Identify which cell holds the provided text, then report its (X, Y) central coordinate. 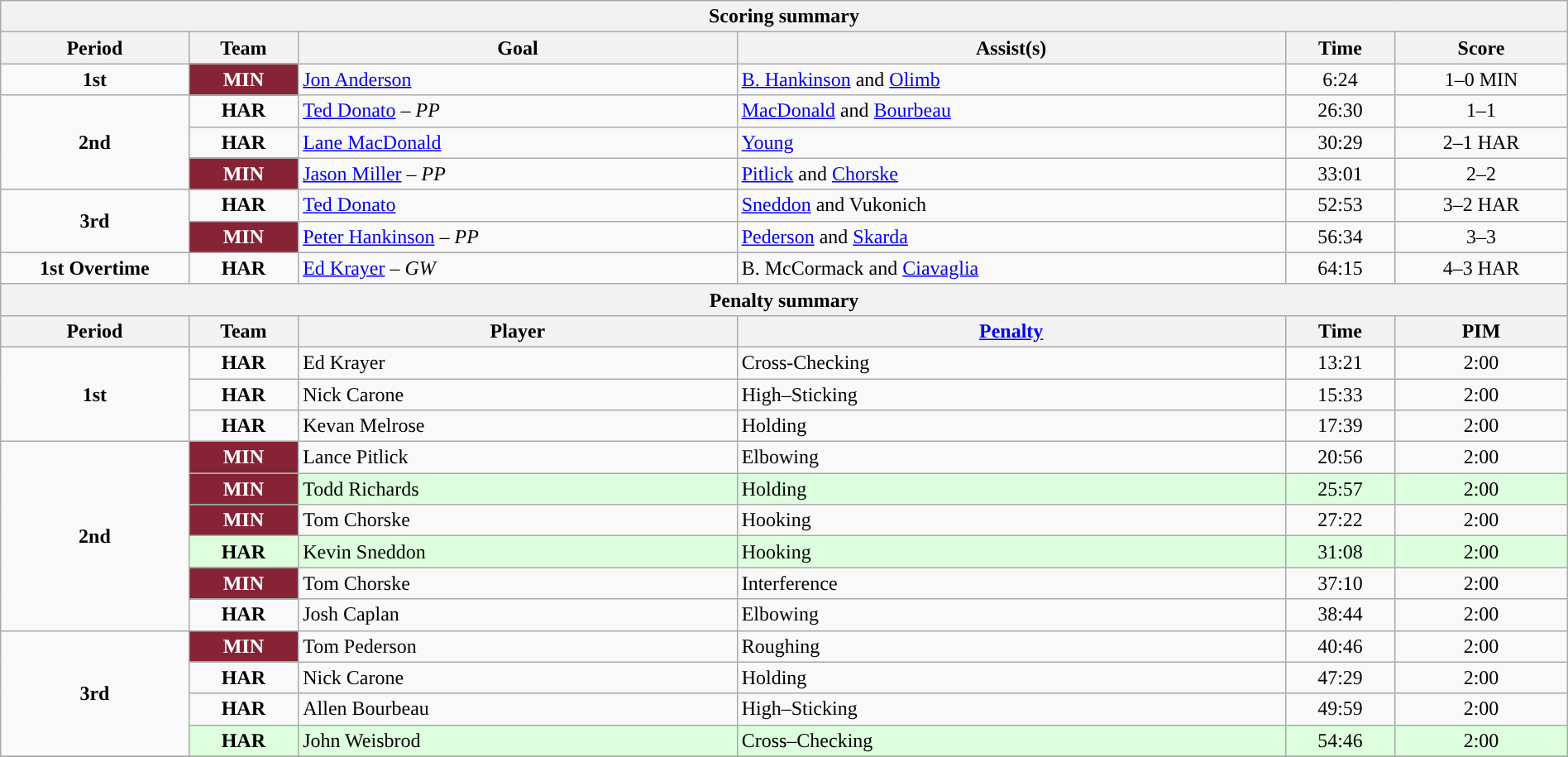
MacDonald and Bourbeau (1011, 111)
Roughing (1011, 646)
64:15 (1340, 268)
47:29 (1340, 678)
54:46 (1340, 740)
2–1 HAR (1481, 142)
Josh Caplan (518, 615)
Penalty (1011, 331)
Player (518, 331)
27:22 (1340, 520)
Allen Bourbeau (518, 709)
52:53 (1340, 205)
B. Hankinson and Olimb (1011, 79)
38:44 (1340, 615)
33:01 (1340, 174)
56:34 (1340, 237)
Assist(s) (1011, 48)
6:24 (1340, 79)
4–3 HAR (1481, 268)
2–2 (1481, 174)
Cross–Checking (1011, 740)
Pitlick and Chorske (1011, 174)
Peter Hankinson – PP (518, 237)
Jon Anderson (518, 79)
Jason Miller – PP (518, 174)
20:56 (1340, 458)
Ted Donato (518, 205)
Interference (1011, 583)
1–1 (1481, 111)
Todd Richards (518, 489)
13:21 (1340, 362)
Penalty summary (784, 299)
B. McCormack and Ciavaglia (1011, 268)
Ed Krayer – GW (518, 268)
Cross-Checking (1011, 362)
3–3 (1481, 237)
Pederson and Skarda (1011, 237)
PIM (1481, 331)
1–0 MIN (1481, 79)
37:10 (1340, 583)
31:08 (1340, 552)
Goal (518, 48)
25:57 (1340, 489)
Kevan Melrose (518, 426)
40:46 (1340, 646)
Sneddon and Vukonich (1011, 205)
15:33 (1340, 395)
30:29 (1340, 142)
Lance Pitlick (518, 458)
1st Overtime (94, 268)
John Weisbrod (518, 740)
Scoring summary (784, 17)
26:30 (1340, 111)
Tom Pederson (518, 646)
Young (1011, 142)
49:59 (1340, 709)
Score (1481, 48)
Kevin Sneddon (518, 552)
17:39 (1340, 426)
3–2 HAR (1481, 205)
Ed Krayer (518, 362)
Ted Donato – PP (518, 111)
Lane MacDonald (518, 142)
